Search for the cell housing the specified text and yield its (X, Y) center coordinate. 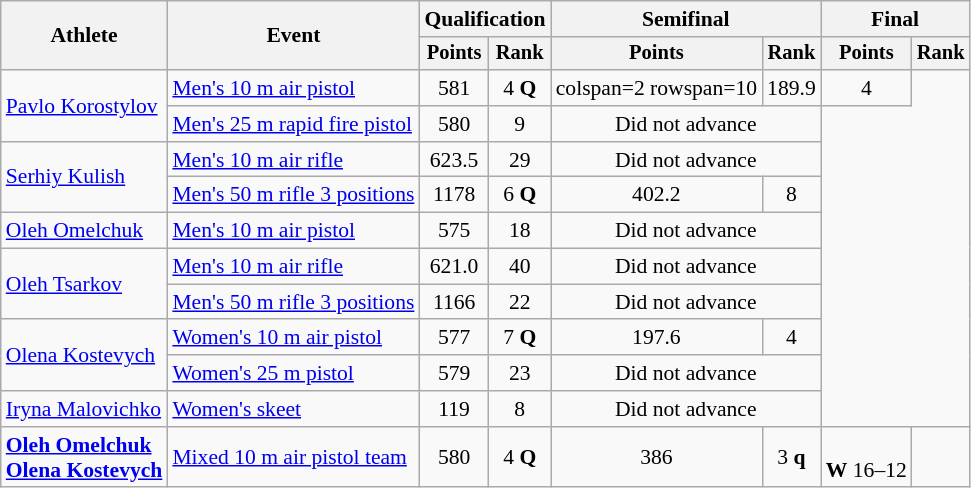
Iryna Malovichko (84, 409)
Women's 10 m air pistol (293, 338)
Olena Kostevych (84, 356)
1166 (454, 302)
7 Q (520, 338)
Mixed 10 m air pistol team (293, 458)
Oleh Tsarkov (84, 284)
581 (454, 88)
23 (520, 373)
29 (520, 160)
575 (454, 231)
Event (293, 36)
40 (520, 267)
22 (520, 302)
402.2 (656, 195)
197.6 (656, 338)
Qualification (484, 19)
3 q (792, 458)
Women's skeet (293, 409)
Semifinal (686, 19)
Final (896, 19)
18 (520, 231)
W 16–12 (866, 458)
6 Q (520, 195)
Oleh OmelchukOlena Kostevych (84, 458)
Men's 25 m rapid fire pistol (293, 124)
579 (454, 373)
Women's 25 m pistol (293, 373)
621.0 (454, 267)
Oleh Omelchuk (84, 231)
623.5 (454, 160)
Pavlo Korostylov (84, 106)
colspan=2 rowspan=10 (656, 88)
1178 (454, 195)
189.9 (792, 88)
Serhiy Kulish (84, 178)
386 (656, 458)
9 (520, 124)
119 (454, 409)
Athlete (84, 36)
577 (454, 338)
